Locate the cell with the specified text and output its (X, Y) center coordinate. 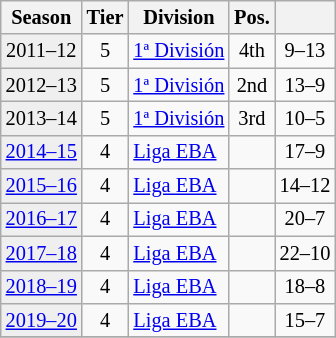
2014–15 (42, 152)
2012–13 (42, 85)
2017–18 (42, 253)
9–13 (306, 51)
2018–19 (42, 287)
4th (252, 51)
2019–20 (42, 320)
22–10 (306, 253)
17–9 (306, 152)
20–7 (306, 219)
18–8 (306, 287)
Tier (106, 17)
14–12 (306, 186)
2015–16 (42, 186)
Pos. (252, 17)
2016–17 (42, 219)
2nd (252, 85)
15–7 (306, 320)
13–9 (306, 85)
Season (42, 17)
3rd (252, 118)
Division (178, 17)
10–5 (306, 118)
2013–14 (42, 118)
2011–12 (42, 51)
